For the text-containing cell, return its midpoint in (X, Y) coordinate format. 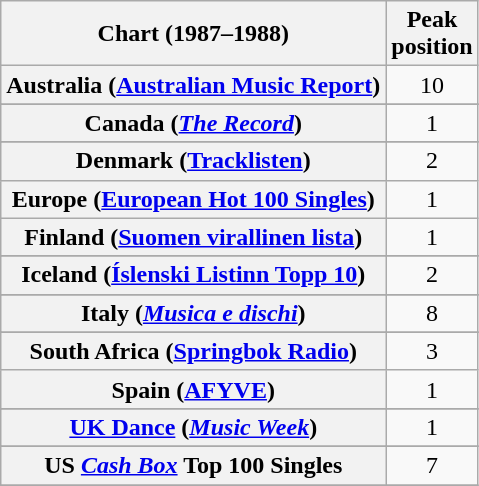
Canada (The Record) (194, 123)
Peakposition (432, 34)
Finland (Suomen virallinen lista) (194, 237)
3 (432, 351)
South Africa (Springbok Radio) (194, 351)
8 (432, 313)
Chart (1987–1988) (194, 34)
7 (432, 465)
Australia (Australian Music Report) (194, 85)
10 (432, 85)
US Cash Box Top 100 Singles (194, 465)
Europe (European Hot 100 Singles) (194, 199)
UK Dance (Music Week) (194, 427)
Denmark (Tracklisten) (194, 161)
Spain (AFYVE) (194, 389)
Iceland (Íslenski Listinn Topp 10) (194, 275)
Italy (Musica e dischi) (194, 313)
